Return (X, Y) of the center of cell containing provided text 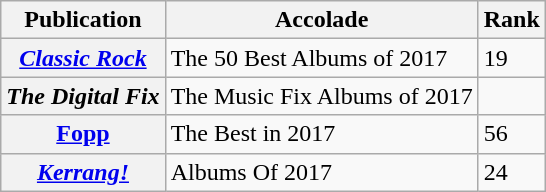
Publication (83, 20)
Fopp (83, 134)
Kerrang! (83, 172)
Classic Rock (83, 58)
The Music Fix Albums of 2017 (322, 96)
Rank (512, 20)
Albums Of 2017 (322, 172)
24 (512, 172)
The 50 Best Albums of 2017 (322, 58)
The Best in 2017 (322, 134)
19 (512, 58)
56 (512, 134)
The Digital Fix (83, 96)
Accolade (322, 20)
